From the cell containing the given text, extract its center point as [X, Y] coordinate. 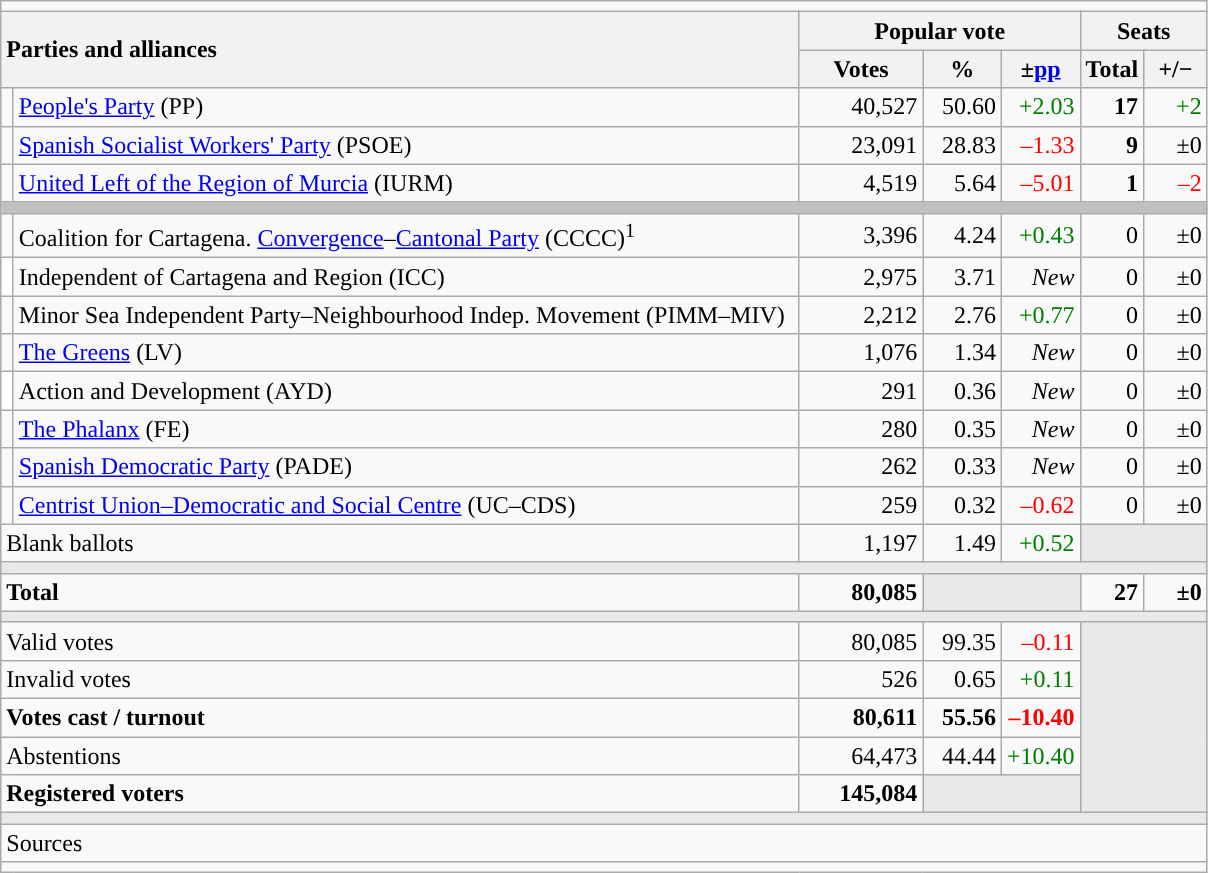
27 [1112, 592]
17 [1112, 107]
±pp [1040, 69]
0.33 [962, 467]
+2 [1176, 107]
% [962, 69]
145,084 [861, 794]
–0.62 [1040, 505]
23,091 [861, 145]
–5.01 [1040, 183]
280 [861, 429]
Votes [861, 69]
2,212 [861, 315]
Sources [604, 843]
526 [861, 679]
People's Party (PP) [406, 107]
55.56 [962, 718]
Popular vote [940, 31]
Seats [1144, 31]
3.71 [962, 277]
2,975 [861, 277]
Coalition for Cartagena. Convergence–Cantonal Party (CCCC)1 [406, 236]
Parties and alliances [400, 50]
64,473 [861, 756]
Centrist Union–Democratic and Social Centre (UC–CDS) [406, 505]
–10.40 [1040, 718]
1 [1112, 183]
Action and Development (AYD) [406, 391]
50.60 [962, 107]
0.35 [962, 429]
The Greens (LV) [406, 353]
2.76 [962, 315]
0.36 [962, 391]
–0.11 [1040, 641]
+/− [1176, 69]
–2 [1176, 183]
28.83 [962, 145]
Spanish Socialist Workers' Party (PSOE) [406, 145]
Abstentions [400, 756]
99.35 [962, 641]
+2.03 [1040, 107]
Minor Sea Independent Party–Neighbourhood Indep. Movement (PIMM–MIV) [406, 315]
44.44 [962, 756]
+0.52 [1040, 543]
1.49 [962, 543]
Valid votes [400, 641]
Votes cast / turnout [400, 718]
1.34 [962, 353]
40,527 [861, 107]
4.24 [962, 236]
0.32 [962, 505]
80,611 [861, 718]
Blank ballots [400, 543]
The Phalanx (FE) [406, 429]
+10.40 [1040, 756]
–1.33 [1040, 145]
1,076 [861, 353]
9 [1112, 145]
0.65 [962, 679]
4,519 [861, 183]
5.64 [962, 183]
Invalid votes [400, 679]
+0.43 [1040, 236]
3,396 [861, 236]
United Left of the Region of Murcia (IURM) [406, 183]
291 [861, 391]
262 [861, 467]
1,197 [861, 543]
Spanish Democratic Party (PADE) [406, 467]
+0.77 [1040, 315]
Independent of Cartagena and Region (ICC) [406, 277]
Registered voters [400, 794]
+0.11 [1040, 679]
259 [861, 505]
